For the text-containing cell, return its midpoint in [x, y] coordinate format. 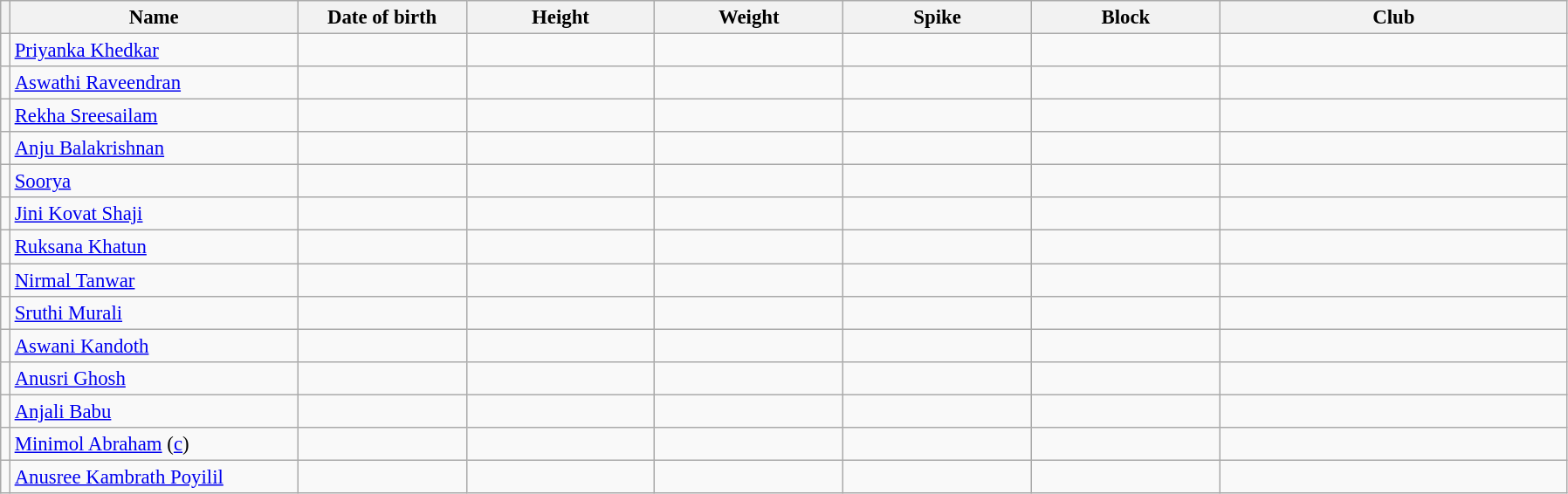
Weight [749, 17]
Name [154, 17]
Height [560, 17]
Spike [938, 17]
Aswathi Raveendran [154, 83]
Priyanka Khedkar [154, 51]
Sruthi Murali [154, 312]
Jini Kovat Shaji [154, 214]
Nirmal Tanwar [154, 280]
Soorya [154, 182]
Block [1125, 17]
Anusri Ghosh [154, 378]
Minimol Abraham (c) [154, 444]
Club [1393, 17]
Ruksana Khatun [154, 247]
Anju Balakrishnan [154, 148]
Anusree Kambrath Poyilil [154, 477]
Date of birth [382, 17]
Anjali Babu [154, 411]
Rekha Sreesailam [154, 116]
Aswani Kandoth [154, 346]
